Search for the cell housing the specified text and yield its [x, y] center coordinate. 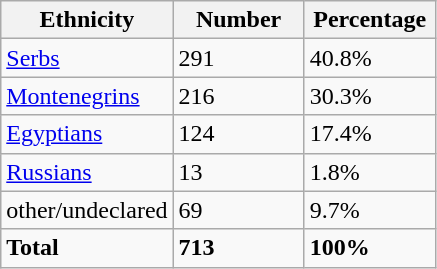
1.8% [370, 172]
Percentage [370, 20]
69 [238, 210]
Number [238, 20]
216 [238, 96]
100% [370, 248]
713 [238, 248]
Ethnicity [87, 20]
40.8% [370, 58]
13 [238, 172]
other/undeclared [87, 210]
Total [87, 248]
124 [238, 134]
Montenegrins [87, 96]
9.7% [370, 210]
17.4% [370, 134]
Serbs [87, 58]
30.3% [370, 96]
291 [238, 58]
Egyptians [87, 134]
Russians [87, 172]
